For the text-containing cell, return its midpoint in [x, y] coordinate format. 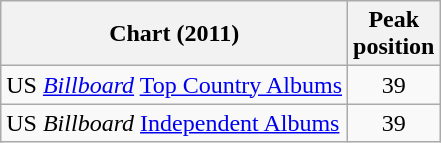
US Billboard Independent Albums [174, 123]
US Billboard Top Country Albums [174, 85]
Peakposition [394, 34]
Chart (2011) [174, 34]
